Identify which cell holds the provided text, then report its (x, y) central coordinate. 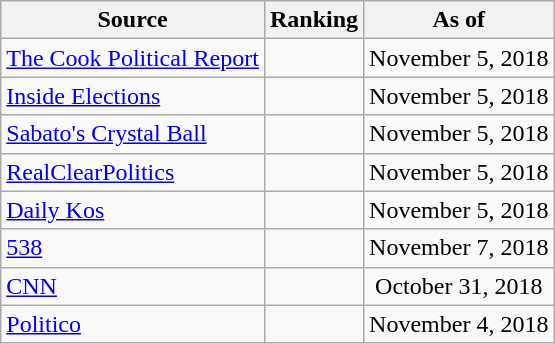
Ranking (314, 20)
As of (459, 20)
RealClearPolitics (133, 172)
Source (133, 20)
The Cook Political Report (133, 58)
Daily Kos (133, 210)
Inside Elections (133, 96)
CNN (133, 286)
538 (133, 248)
Sabato's Crystal Ball (133, 134)
October 31, 2018 (459, 286)
Politico (133, 324)
November 4, 2018 (459, 324)
November 7, 2018 (459, 248)
